Detect which cell encompasses the target text, then output its (X, Y) center coordinate. 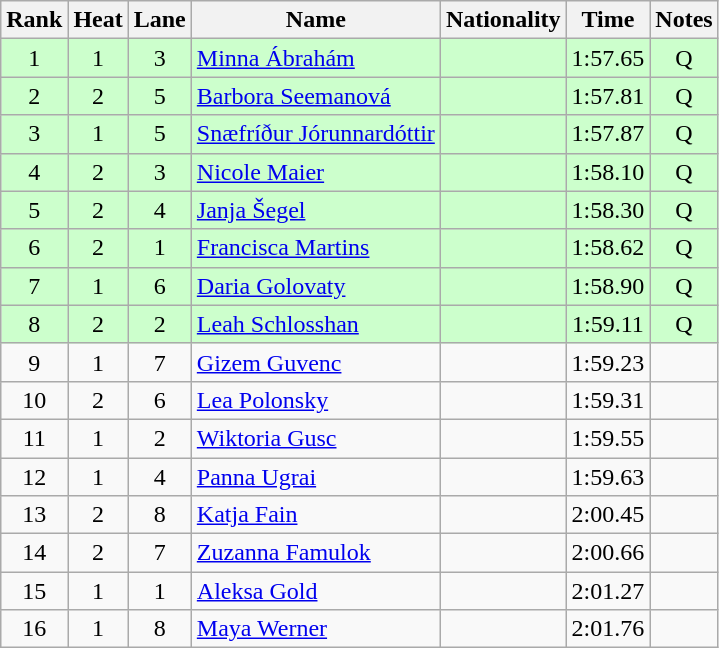
Rank (34, 20)
Nicole Maier (316, 172)
Francisca Martins (316, 248)
1:58.62 (608, 248)
Wiktoria Gusc (316, 438)
1:59.63 (608, 477)
2:00.66 (608, 553)
Janja Šegel (316, 210)
9 (34, 362)
Aleksa Gold (316, 591)
Name (316, 20)
Notes (684, 20)
13 (34, 515)
Daria Golovaty (316, 286)
1:58.10 (608, 172)
1:58.90 (608, 286)
1:57.87 (608, 134)
1:58.30 (608, 210)
Leah Schlosshan (316, 324)
11 (34, 438)
Lea Polonsky (316, 400)
Minna Ábrahám (316, 58)
Barbora Seemanová (316, 96)
1:57.81 (608, 96)
1:59.11 (608, 324)
Maya Werner (316, 629)
1:59.23 (608, 362)
Heat (98, 20)
Lane (160, 20)
Time (608, 20)
Snæfríður Jórunnardóttir (316, 134)
2:00.45 (608, 515)
2:01.76 (608, 629)
1:59.55 (608, 438)
1:59.31 (608, 400)
15 (34, 591)
2:01.27 (608, 591)
10 (34, 400)
14 (34, 553)
16 (34, 629)
Nationality (503, 20)
1:57.65 (608, 58)
Gizem Guvenc (316, 362)
12 (34, 477)
Panna Ugrai (316, 477)
Katja Fain (316, 515)
Zuzanna Famulok (316, 553)
